Return the (X, Y) coordinate for the center point of the cell that contains the specified text.  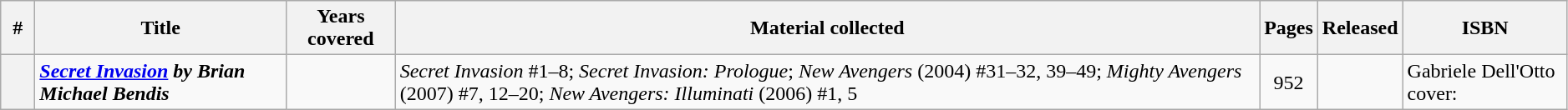
Released (1360, 28)
Years covered (341, 28)
ISBN (1485, 28)
Pages (1289, 28)
Secret Invasion by Brian Michael Bendis (160, 82)
952 (1289, 82)
Gabriele Dell'Otto cover: (1485, 82)
# (18, 28)
Title (160, 28)
Material collected (827, 28)
